Detect which cell encompasses the target text, then output its [X, Y] center coordinate. 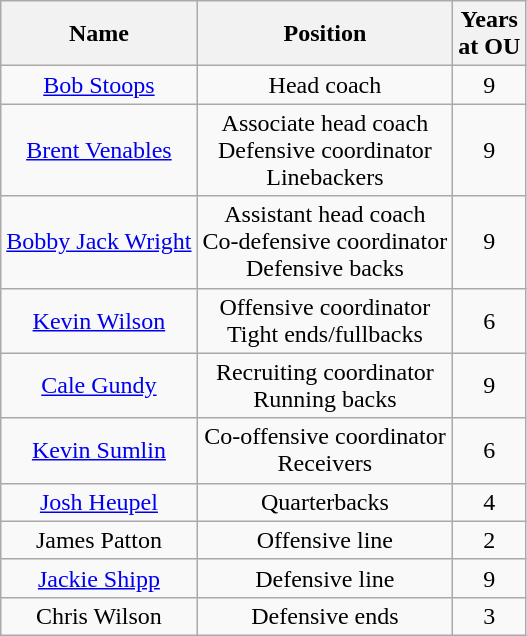
Offensive line [325, 540]
Bobby Jack Wright [99, 242]
Offensive coordinatorTight ends/fullbacks [325, 320]
Position [325, 34]
Josh Heupel [99, 502]
Yearsat OU [490, 34]
Recruiting coordinatorRunning backs [325, 386]
Head coach [325, 85]
3 [490, 616]
Quarterbacks [325, 502]
Bob Stoops [99, 85]
Jackie Shipp [99, 578]
Chris Wilson [99, 616]
Kevin Wilson [99, 320]
Kevin Sumlin [99, 450]
Assistant head coachCo-defensive coordinator Defensive backs [325, 242]
Brent Venables [99, 150]
Name [99, 34]
Co-offensive coordinatorReceivers [325, 450]
Defensive line [325, 578]
James Patton [99, 540]
Defensive ends [325, 616]
Cale Gundy [99, 386]
Associate head coachDefensive coordinator Linebackers [325, 150]
2 [490, 540]
4 [490, 502]
